Output the (X, Y) coordinate of the center of the cell containing the given text.  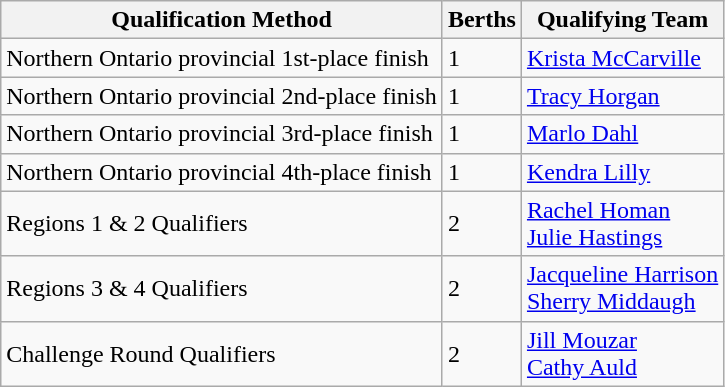
Berths (482, 20)
Marlo Dahl (622, 134)
Jacqueline Harrison Sherry Middaugh (622, 288)
Regions 3 & 4 Qualifiers (222, 288)
Tracy Horgan (622, 96)
Kendra Lilly (622, 172)
Northern Ontario provincial 3rd-place finish (222, 134)
Northern Ontario provincial 2nd-place finish (222, 96)
Northern Ontario provincial 1st-place finish (222, 58)
Jill Mouzar Cathy Auld (622, 354)
Challenge Round Qualifiers (222, 354)
Northern Ontario provincial 4th-place finish (222, 172)
Krista McCarville (622, 58)
Qualifying Team (622, 20)
Rachel Homan Julie Hastings (622, 224)
Regions 1 & 2 Qualifiers (222, 224)
Qualification Method (222, 20)
